For the text-containing cell, return its midpoint in [x, y] coordinate format. 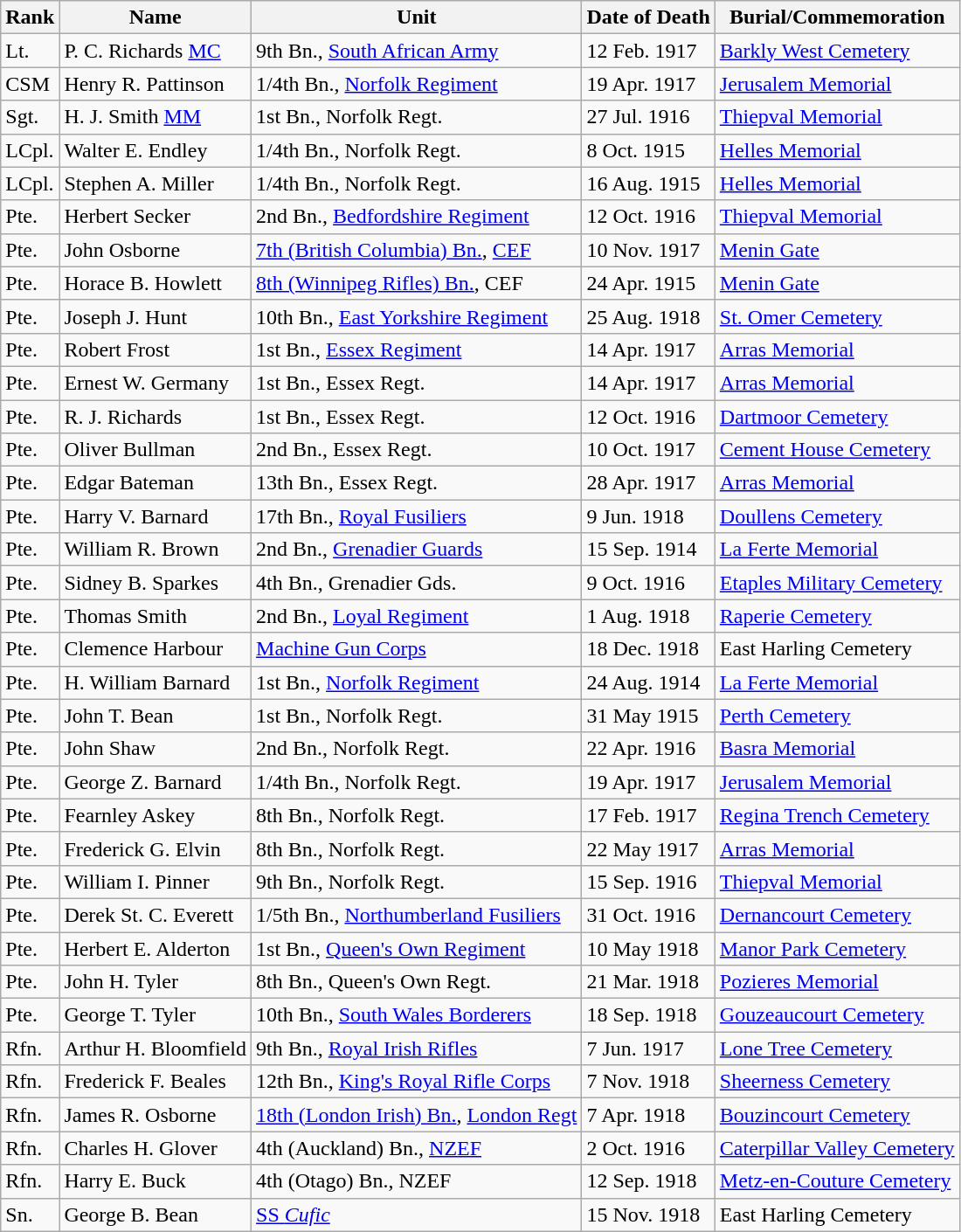
Herbert Secker [156, 217]
Cement House Cemetery [837, 450]
Gouzeaucourt Cemetery [837, 1015]
16 Aug. 1915 [648, 183]
7 Jun. 1917 [648, 1049]
Horace B. Howlett [156, 283]
10 Oct. 1917 [648, 450]
Unit [417, 17]
Caterpillar Valley Cemetery [837, 1148]
Bouzincourt Cemetery [837, 1115]
Lt. [30, 51]
John Shaw [156, 749]
H. J. Smith MM [156, 117]
4th (Otago) Bn., NZEF [417, 1181]
Machine Gun Corps [417, 649]
25 Aug. 1918 [648, 316]
9 Jun. 1918 [648, 516]
Lone Tree Cemetery [837, 1049]
Perth Cemetery [837, 716]
15 Sep. 1916 [648, 882]
15 Nov. 1918 [648, 1215]
1 Aug. 1918 [648, 616]
18th (London Irish) Bn., London Regt [417, 1115]
Raperie Cemetery [837, 616]
1/5th Bn., Northumberland Fusiliers [417, 915]
Barkly West Cemetery [837, 51]
Frederick F. Beales [156, 1082]
Arthur H. Bloomfield [156, 1049]
4th (Auckland) Bn., NZEF [417, 1148]
22 May 1917 [648, 848]
12 Sep. 1918 [648, 1181]
1st Bn., Queen's Own Regiment [417, 948]
10 Nov. 1917 [648, 250]
Rank [30, 17]
9th Bn., Royal Irish Rifles [417, 1049]
John Osborne [156, 250]
31 Oct. 1916 [648, 915]
22 Apr. 1916 [648, 749]
Etaples Military Cemetery [837, 583]
Sgt. [30, 117]
1st Bn., Essex Regiment [417, 350]
George B. Bean [156, 1215]
2nd Bn., Essex Regt. [417, 450]
Harry E. Buck [156, 1181]
Thomas Smith [156, 616]
12 Feb. 1917 [648, 51]
P. C. Richards MC [156, 51]
9th Bn., Norfolk Regt. [417, 882]
24 Apr. 1915 [648, 283]
8th (Winnipeg Rifles) Bn., CEF [417, 283]
George T. Tyler [156, 1015]
12th Bn., King's Royal Rifle Corps [417, 1082]
Pozieres Memorial [837, 982]
8 Oct. 1915 [648, 150]
Date of Death [648, 17]
24 Aug. 1914 [648, 682]
2nd Bn., Loyal Regiment [417, 616]
Manor Park Cemetery [837, 948]
R. J. Richards [156, 417]
Burial/Commemoration [837, 17]
Harry V. Barnard [156, 516]
15 Sep. 1914 [648, 550]
8th Bn., Queen's Own Regt. [417, 982]
Regina Trench Cemetery [837, 815]
Walter E. Endley [156, 150]
21 Mar. 1918 [648, 982]
Doullens Cemetery [837, 516]
7th (British Columbia) Bn., CEF [417, 250]
9th Bn., South African Army [417, 51]
H. William Barnard [156, 682]
2 Oct. 1916 [648, 1148]
CSM [30, 84]
Oliver Bullman [156, 450]
John T. Bean [156, 716]
Basra Memorial [837, 749]
31 May 1915 [648, 716]
18 Dec. 1918 [648, 649]
John H. Tyler [156, 982]
Frederick G. Elvin [156, 848]
Fearnley Askey [156, 815]
Stephen A. Miller [156, 183]
Edgar Bateman [156, 483]
10 May 1918 [648, 948]
James R. Osborne [156, 1115]
SS Cufic [417, 1215]
2nd Bn., Bedfordshire Regiment [417, 217]
William I. Pinner [156, 882]
10th Bn., South Wales Borderers [417, 1015]
7 Apr. 1918 [648, 1115]
Sidney B. Sparkes [156, 583]
7 Nov. 1918 [648, 1082]
Name [156, 17]
Dartmoor Cemetery [837, 417]
William R. Brown [156, 550]
Ernest W. Germany [156, 383]
2nd Bn., Norfolk Regt. [417, 749]
George Z. Barnard [156, 782]
St. Omer Cemetery [837, 316]
Metz-en-Couture Cemetery [837, 1181]
27 Jul. 1916 [648, 117]
18 Sep. 1918 [648, 1015]
9 Oct. 1916 [648, 583]
2nd Bn., Grenadier Guards [417, 550]
17th Bn., Royal Fusiliers [417, 516]
Derek St. C. Everett [156, 915]
Dernancourt Cemetery [837, 915]
28 Apr. 1917 [648, 483]
17 Feb. 1917 [648, 815]
Sn. [30, 1215]
1st Bn., Norfolk Regiment [417, 682]
1/4th Bn., Norfolk Regiment [417, 84]
Sheerness Cemetery [837, 1082]
Charles H. Glover [156, 1148]
13th Bn., Essex Regt. [417, 483]
10th Bn., East Yorkshire Regiment [417, 316]
Henry R. Pattinson [156, 84]
Herbert E. Alderton [156, 948]
Clemence Harbour [156, 649]
Joseph J. Hunt [156, 316]
4th Bn., Grenadier Gds. [417, 583]
Robert Frost [156, 350]
